Return the (x, y) coordinate for the center point of the cell that contains the specified text.  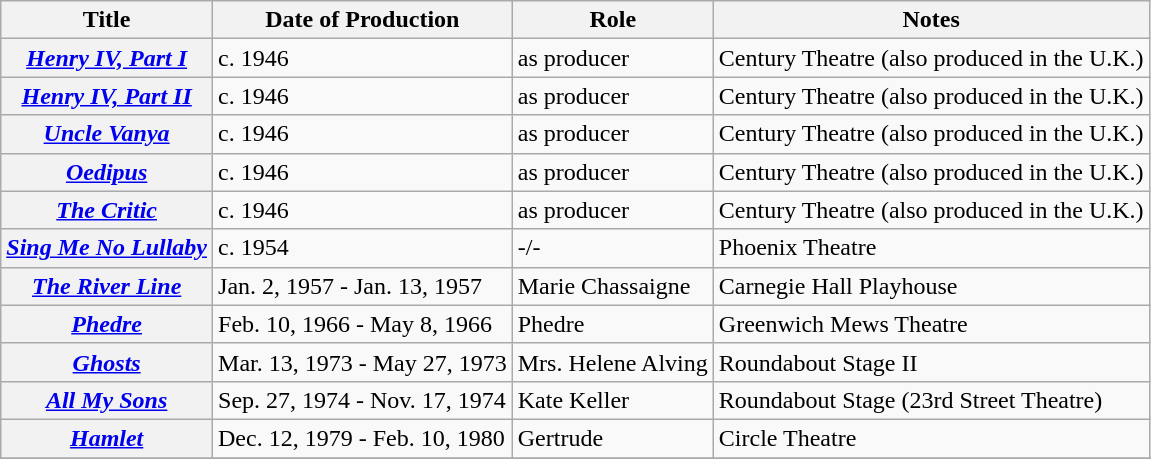
Mar. 13, 1973 - May 27, 1973 (363, 362)
Roundabout Stage (23rd Street Theatre) (931, 400)
Gertrude (612, 438)
Kate Keller (612, 400)
Feb. 10, 1966 - May 8, 1966 (363, 324)
-/- (612, 248)
The River Line (107, 286)
All My Sons (107, 400)
c. 1954 (363, 248)
Sep. 27, 1974 - Nov. 17, 1974 (363, 400)
Role (612, 20)
Date of Production (363, 20)
Oedipus (107, 172)
Dec. 12, 1979 - Feb. 10, 1980 (363, 438)
Notes (931, 20)
Sing Me No Lullaby (107, 248)
Henry IV, Part I (107, 58)
Greenwich Mews Theatre (931, 324)
Jan. 2, 1957 - Jan. 13, 1957 (363, 286)
Phoenix Theatre (931, 248)
Title (107, 20)
Henry IV, Part II (107, 96)
Hamlet (107, 438)
Mrs. Helene Alving (612, 362)
Ghosts (107, 362)
Circle Theatre (931, 438)
Marie Chassaigne (612, 286)
Roundabout Stage II (931, 362)
Uncle Vanya (107, 134)
Carnegie Hall Playhouse (931, 286)
The Critic (107, 210)
